From the cell containing the given text, extract its center point as [X, Y] coordinate. 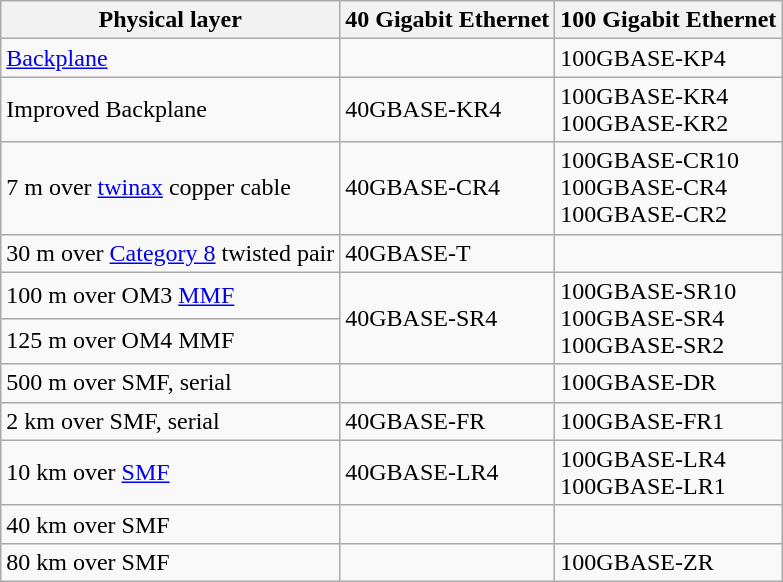
7 m over twinax copper cable [170, 188]
40GBASE-LR4 [448, 472]
40GBASE-CR4 [448, 188]
100GBASE-ZR [668, 562]
100GBASE-LR4100GBASE-LR1 [668, 472]
80 km over SMF [170, 562]
Physical layer [170, 20]
Improved Backplane [170, 110]
40 Gigabit Ethernet [448, 20]
10 km over SMF [170, 472]
100 m over OM3 MMF [170, 295]
500 m over SMF, serial [170, 383]
100GBASE-KP4 [668, 58]
100GBASE-DR [668, 383]
40GBASE-SR4 [448, 318]
100GBASE-CR10100GBASE-CR4100GBASE-CR2 [668, 188]
100 Gigabit Ethernet [668, 20]
40GBASE-FR [448, 421]
40GBASE-KR4 [448, 110]
2 km over SMF, serial [170, 421]
40GBASE-T [448, 253]
100GBASE-SR10100GBASE-SR4100GBASE-SR2 [668, 318]
Backplane [170, 58]
30 m over Category 8 twisted pair [170, 253]
40 km over SMF [170, 524]
100GBASE-FR1 [668, 421]
100GBASE-KR4100GBASE-KR2 [668, 110]
125 m over OM4 MMF [170, 341]
